Return [X, Y] of the center of cell containing provided text 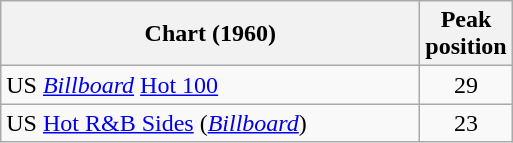
Chart (1960) [210, 34]
US Hot R&B Sides (Billboard) [210, 123]
Peakposition [466, 34]
23 [466, 123]
US Billboard Hot 100 [210, 85]
29 [466, 85]
